Capture the cell that displays the provided text and extract its [x, y] central coordinate. 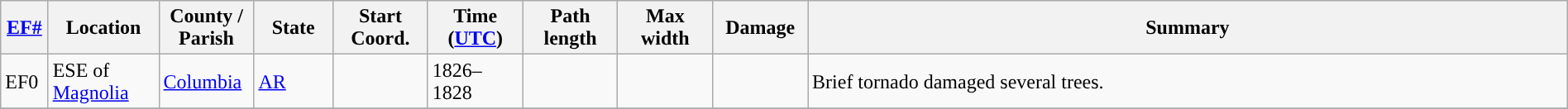
Max width [665, 28]
Location [103, 28]
1826–1828 [475, 81]
Brief tornado damaged several trees. [1188, 81]
AR [294, 81]
Summary [1188, 28]
Columbia [207, 81]
State [294, 28]
EF0 [25, 81]
EF# [25, 28]
Path length [571, 28]
County / Parish [207, 28]
Time (UTC) [475, 28]
ESE of Magnolia [103, 81]
Start Coord. [380, 28]
Damage [761, 28]
